Scan for the cell matching the given text and deliver its [X, Y] coordinate at center. 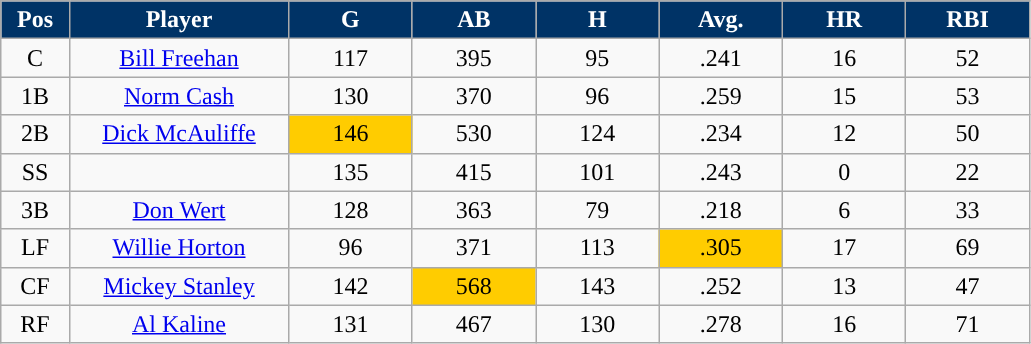
1B [36, 96]
52 [968, 58]
.252 [720, 286]
Avg. [720, 20]
47 [968, 286]
50 [968, 134]
.259 [720, 96]
15 [844, 96]
SS [36, 172]
69 [968, 248]
.218 [720, 210]
146 [350, 134]
415 [474, 172]
G [350, 20]
6 [844, 210]
530 [474, 134]
131 [350, 324]
71 [968, 324]
395 [474, 58]
Mickey Stanley [178, 286]
.243 [720, 172]
117 [350, 58]
33 [968, 210]
371 [474, 248]
RBI [968, 20]
HR [844, 20]
H [598, 20]
RF [36, 324]
C [36, 58]
Al Kaline [178, 324]
124 [598, 134]
142 [350, 286]
Player [178, 20]
.234 [720, 134]
568 [474, 286]
17 [844, 248]
CF [36, 286]
Don Wert [178, 210]
135 [350, 172]
Norm Cash [178, 96]
101 [598, 172]
.305 [720, 248]
53 [968, 96]
Pos [36, 20]
AB [474, 20]
0 [844, 172]
3B [36, 210]
95 [598, 58]
79 [598, 210]
370 [474, 96]
143 [598, 286]
Willie Horton [178, 248]
LF [36, 248]
363 [474, 210]
22 [968, 172]
.278 [720, 324]
113 [598, 248]
2B [36, 134]
Dick McAuliffe [178, 134]
13 [844, 286]
128 [350, 210]
.241 [720, 58]
Bill Freehan [178, 58]
12 [844, 134]
467 [474, 324]
